Find where the given text appears and provide that cell's center as (X, Y) coordinate. 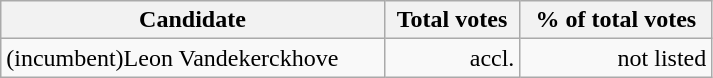
Candidate (192, 20)
Total votes (452, 20)
not listed (616, 58)
accl. (452, 58)
(incumbent)Leon Vandekerckhove (192, 58)
% of total votes (616, 20)
